Provide the (x, y) coordinate of the cell's center where the given text is located.  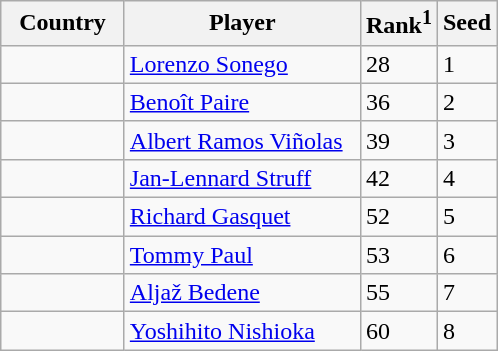
6 (466, 255)
Lorenzo Sonego (242, 64)
42 (398, 178)
8 (466, 331)
Yoshihito Nishioka (242, 331)
Player (242, 24)
Country (63, 24)
53 (398, 255)
1 (466, 64)
39 (398, 140)
Albert Ramos Viñolas (242, 140)
3 (466, 140)
Rank1 (398, 24)
Jan-Lennard Struff (242, 178)
7 (466, 293)
Aljaž Bedene (242, 293)
Benoît Paire (242, 102)
Seed (466, 24)
55 (398, 293)
36 (398, 102)
4 (466, 178)
5 (466, 217)
2 (466, 102)
60 (398, 331)
28 (398, 64)
Richard Gasquet (242, 217)
52 (398, 217)
Tommy Paul (242, 255)
